Find where the given text appears and provide that cell's center as [X, Y] coordinate. 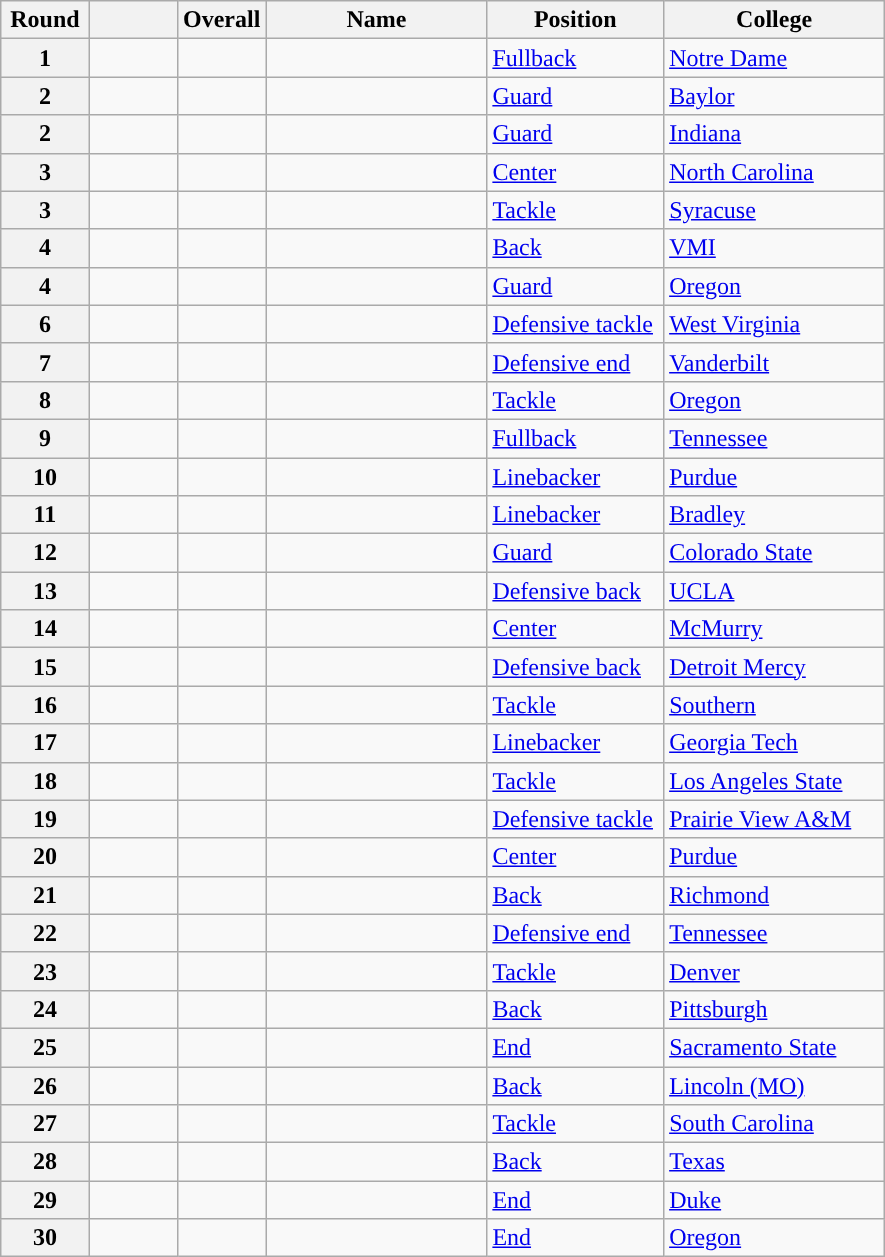
30 [45, 1238]
McMurry [774, 629]
Detroit Mercy [774, 667]
Colorado State [774, 553]
South Carolina [774, 1124]
Indiana [774, 134]
Sacramento State [774, 1047]
13 [45, 591]
19 [45, 819]
8 [45, 400]
Prairie View A&M [774, 819]
7 [45, 362]
Vanderbilt [774, 362]
10 [45, 477]
29 [45, 1200]
Round [45, 20]
14 [45, 629]
Baylor [774, 96]
Position [576, 20]
24 [45, 1009]
Denver [774, 971]
15 [45, 667]
1 [45, 58]
6 [45, 324]
9 [45, 438]
Los Angeles State [774, 781]
North Carolina [774, 172]
Richmond [774, 895]
20 [45, 857]
West Virginia [774, 324]
12 [45, 553]
College [774, 20]
Name [376, 20]
Duke [774, 1200]
26 [45, 1085]
17 [45, 743]
Southern [774, 705]
Syracuse [774, 210]
11 [45, 515]
Georgia Tech [774, 743]
Texas [774, 1162]
Notre Dame [774, 58]
21 [45, 895]
Overall [222, 20]
22 [45, 933]
Bradley [774, 515]
UCLA [774, 591]
Lincoln (MO) [774, 1085]
23 [45, 971]
28 [45, 1162]
27 [45, 1124]
25 [45, 1047]
VMI [774, 248]
18 [45, 781]
16 [45, 705]
Pittsburgh [774, 1009]
